Determine the (x, y) coordinate at the center of the cell enclosing the given text.  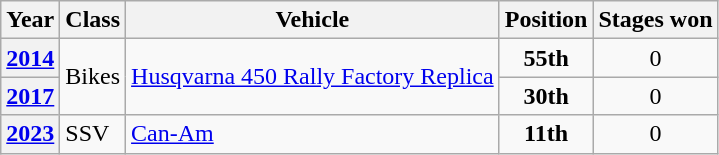
11th (546, 134)
Position (546, 20)
Class (93, 20)
55th (546, 58)
Year (30, 20)
2014 (30, 58)
Vehicle (313, 20)
30th (546, 96)
Bikes (93, 77)
Husqvarna 450 Rally Factory Replica (313, 77)
2023 (30, 134)
SSV (93, 134)
Stages won (656, 20)
Can-Am (313, 134)
2017 (30, 96)
